Determine the [x, y] coordinate at the center of the cell enclosing the given text.  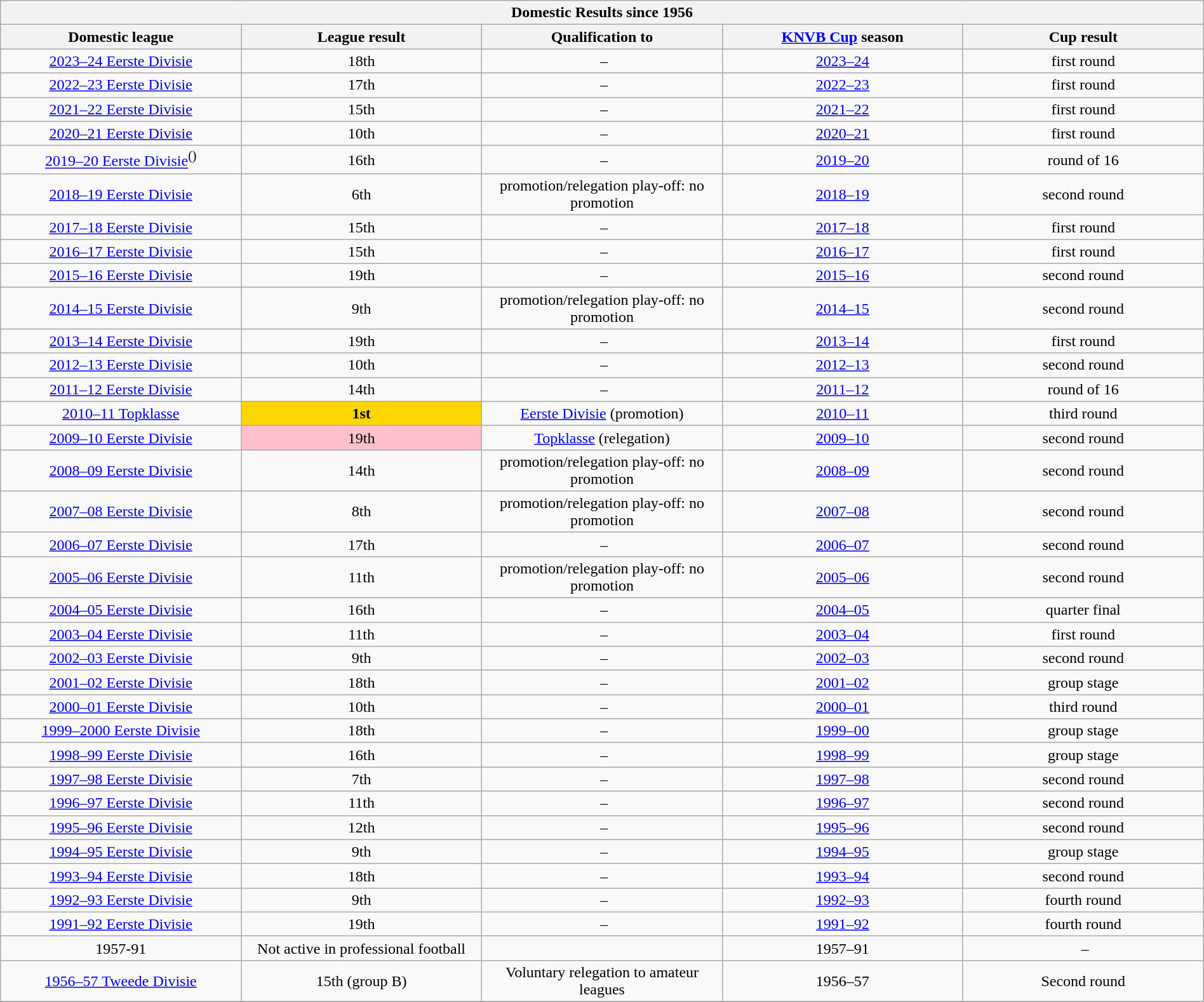
12th [362, 827]
2011–12 Eerste Divisie [121, 389]
1999–2000 Eerste Divisie [121, 731]
2018–19 Eerste Divisie [121, 194]
2007–08 Eerste Divisie [121, 512]
1957–91 [842, 948]
2016–17 [842, 251]
KNVB Cup season [842, 37]
2019–20 [842, 160]
1991–92 [842, 924]
2002–03 Eerste Divisie [121, 658]
2006–07 Eerste Divisie [121, 544]
2006–07 [842, 544]
1998–99 Eerste Divisie [121, 755]
Eerste Divisie (promotion) [602, 413]
2013–14 Eerste Divisie [121, 341]
1999–00 [842, 731]
2000–01 [842, 707]
2009–10 [842, 438]
7th [362, 779]
2014–15 Eerste Divisie [121, 309]
Cup result [1083, 37]
2014–15 [842, 309]
1956–57 Tweede Divisie [121, 980]
2017–18 [842, 227]
2001–02 [842, 683]
2004–05 Eerste Divisie [121, 610]
1992–93 [842, 900]
Qualification to [602, 37]
1995–96 Eerste Divisie [121, 827]
2008–09 [842, 470]
8th [362, 512]
2017–18 Eerste Divisie [121, 227]
1993–94 Eerste Divisie [121, 876]
1998–99 [842, 755]
2013–14 [842, 341]
2003–04 [842, 634]
1994–95 Eerste Divisie [121, 852]
1997–98 [842, 779]
1995–96 [842, 827]
Domestic league [121, 37]
1993–94 [842, 876]
1957-91 [121, 948]
1956–57 [842, 980]
2020–21 Eerste Divisie [121, 133]
2004–05 [842, 610]
2016–17 Eerste Divisie [121, 251]
quarter final [1083, 610]
Not active in professional football [362, 948]
2008–09 Eerste Divisie [121, 470]
1994–95 [842, 852]
1st [362, 413]
2000–01 Eerste Divisie [121, 707]
2005–06 [842, 577]
1996–97 [842, 803]
League result [362, 37]
2021–22 Eerste Divisie [121, 109]
2012–13 Eerste Divisie [121, 365]
1991–92 Eerste Divisie [121, 924]
1997–98 Eerste Divisie [121, 779]
2023–24 [842, 61]
1992–93 Eerste Divisie [121, 900]
2007–08 [842, 512]
1996–97 Eerste Divisie [121, 803]
2023–24 Eerste Divisie [121, 61]
2005–06 Eerste Divisie [121, 577]
2018–19 [842, 194]
2010–11 Topklasse [121, 413]
2022–23 Eerste Divisie [121, 85]
2019–20 Eerste Divisie() [121, 160]
2021–22 [842, 109]
2002–03 [842, 658]
2001–02 Eerste Divisie [121, 683]
Topklasse (relegation) [602, 438]
6th [362, 194]
Domestic Results since 1956 [602, 13]
2011–12 [842, 389]
2012–13 [842, 365]
2022–23 [842, 85]
2009–10 Eerste Divisie [121, 438]
2015–16 [842, 276]
2010–11 [842, 413]
2003–04 Eerste Divisie [121, 634]
2020–21 [842, 133]
Voluntary relegation to amateur leagues [602, 980]
15th (group B) [362, 980]
Second round [1083, 980]
2015–16 Eerste Divisie [121, 276]
